Return (x, y) of the center of cell containing provided text 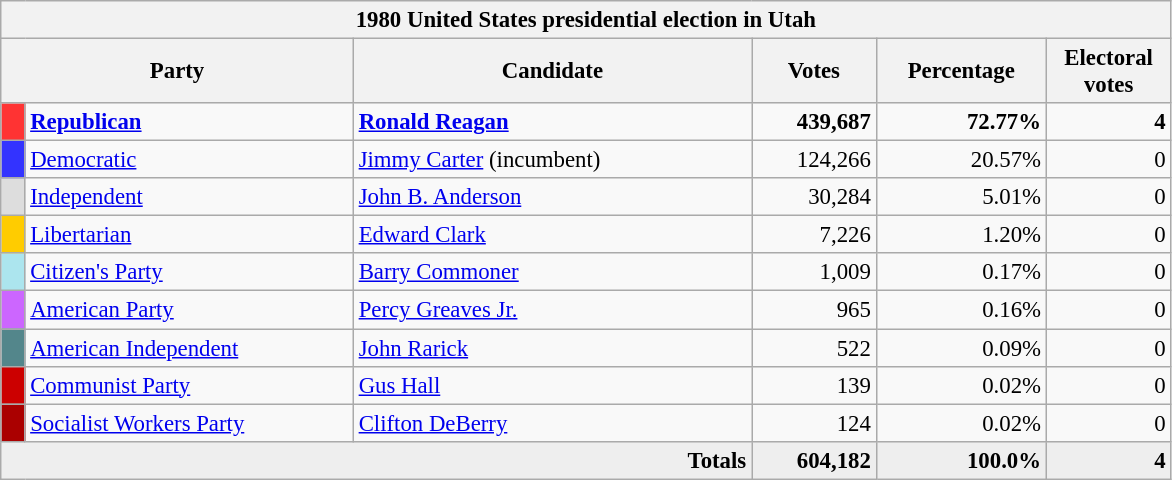
Libertarian (189, 235)
965 (814, 310)
124 (814, 423)
Candidate (552, 72)
Party (178, 72)
American Independent (189, 348)
Independent (189, 197)
Socialist Workers Party (189, 423)
Clifton DeBerry (552, 423)
Percy Greaves Jr. (552, 310)
American Party (189, 310)
100.0% (961, 460)
Votes (814, 72)
1,009 (814, 273)
72.77% (961, 122)
1.20% (961, 235)
Jimmy Carter (incumbent) (552, 160)
124,266 (814, 160)
Ronald Reagan (552, 122)
Totals (376, 460)
139 (814, 385)
7,226 (814, 235)
0.16% (961, 310)
604,182 (814, 460)
John Rarick (552, 348)
Citizen's Party (189, 273)
John B. Anderson (552, 197)
522 (814, 348)
0.09% (961, 348)
Edward Clark (552, 235)
Percentage (961, 72)
Barry Commoner (552, 273)
0.17% (961, 273)
Communist Party (189, 385)
Electoral votes (1108, 72)
Republican (189, 122)
439,687 (814, 122)
5.01% (961, 197)
Gus Hall (552, 385)
20.57% (961, 160)
30,284 (814, 197)
1980 United States presidential election in Utah (586, 20)
Democratic (189, 160)
